From the cell containing the given text, extract its center point as [x, y] coordinate. 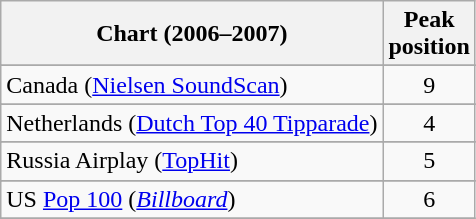
Chart (2006–2007) [192, 34]
6 [429, 199]
Canada (Nielsen SoundScan) [192, 85]
4 [429, 123]
Russia Airplay (TopHit) [192, 161]
Peakposition [429, 34]
9 [429, 85]
US Pop 100 (Billboard) [192, 199]
5 [429, 161]
Netherlands (Dutch Top 40 Tipparade) [192, 123]
